Provide the (x, y) coordinate of the cell's center where the given text is located.  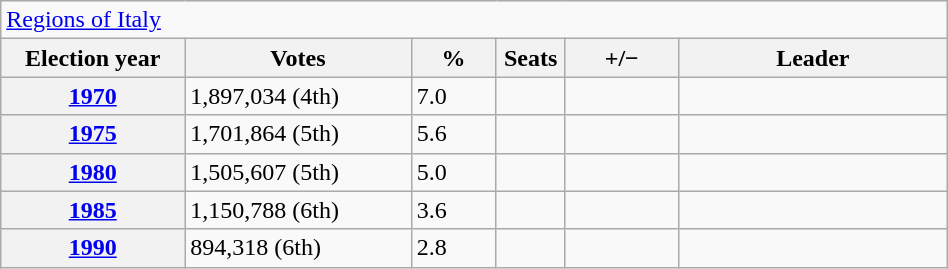
1990 (93, 248)
1,897,034 (4th) (298, 96)
5.6 (454, 134)
1,701,864 (5th) (298, 134)
Votes (298, 58)
1980 (93, 172)
Leader (812, 58)
+/− (622, 58)
894,318 (6th) (298, 248)
1970 (93, 96)
Seats (530, 58)
5.0 (454, 172)
2.8 (454, 248)
7.0 (454, 96)
1975 (93, 134)
3.6 (454, 210)
1,505,607 (5th) (298, 172)
Regions of Italy (474, 20)
1,150,788 (6th) (298, 210)
1985 (93, 210)
% (454, 58)
Election year (93, 58)
